Provide the [x, y] coordinate of the cell's center where the given text is located.  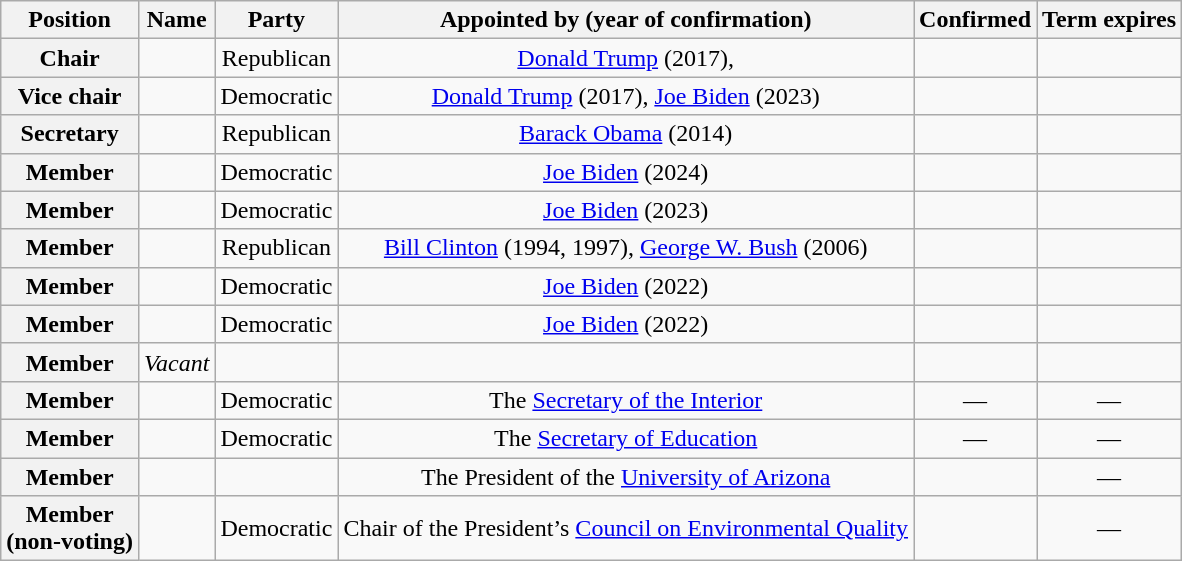
Donald Trump (2017), Joe Biden (2023) [626, 96]
Name [176, 20]
Appointed by (year of confirmation) [626, 20]
Position [70, 20]
The Secretary of Education [626, 438]
Confirmed [976, 20]
Term expires [1110, 20]
Party [276, 20]
Donald Trump (2017), [626, 58]
Chair [70, 58]
Member(non-voting) [70, 528]
The Secretary of the Interior [626, 400]
Vacant [176, 362]
Secretary [70, 134]
Vice chair [70, 96]
The President of the University of Arizona [626, 477]
Joe Biden (2024) [626, 172]
Barack Obama (2014) [626, 134]
Bill Clinton (1994, 1997), George W. Bush (2006) [626, 248]
Chair of the President’s Council on Environmental Quality [626, 528]
Joe Biden (2023) [626, 210]
